Scan for the cell matching the given text and deliver its [X, Y] coordinate at center. 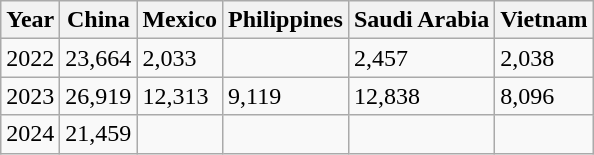
2,038 [544, 58]
Mexico [180, 20]
2,033 [180, 58]
23,664 [98, 58]
2,457 [421, 58]
Saudi Arabia [421, 20]
2022 [30, 58]
Philippines [286, 20]
2024 [30, 134]
12,838 [421, 96]
12,313 [180, 96]
China [98, 20]
8,096 [544, 96]
2023 [30, 96]
26,919 [98, 96]
9,119 [286, 96]
21,459 [98, 134]
Year [30, 20]
Vietnam [544, 20]
